Identify which cell holds the provided text, then report its (x, y) central coordinate. 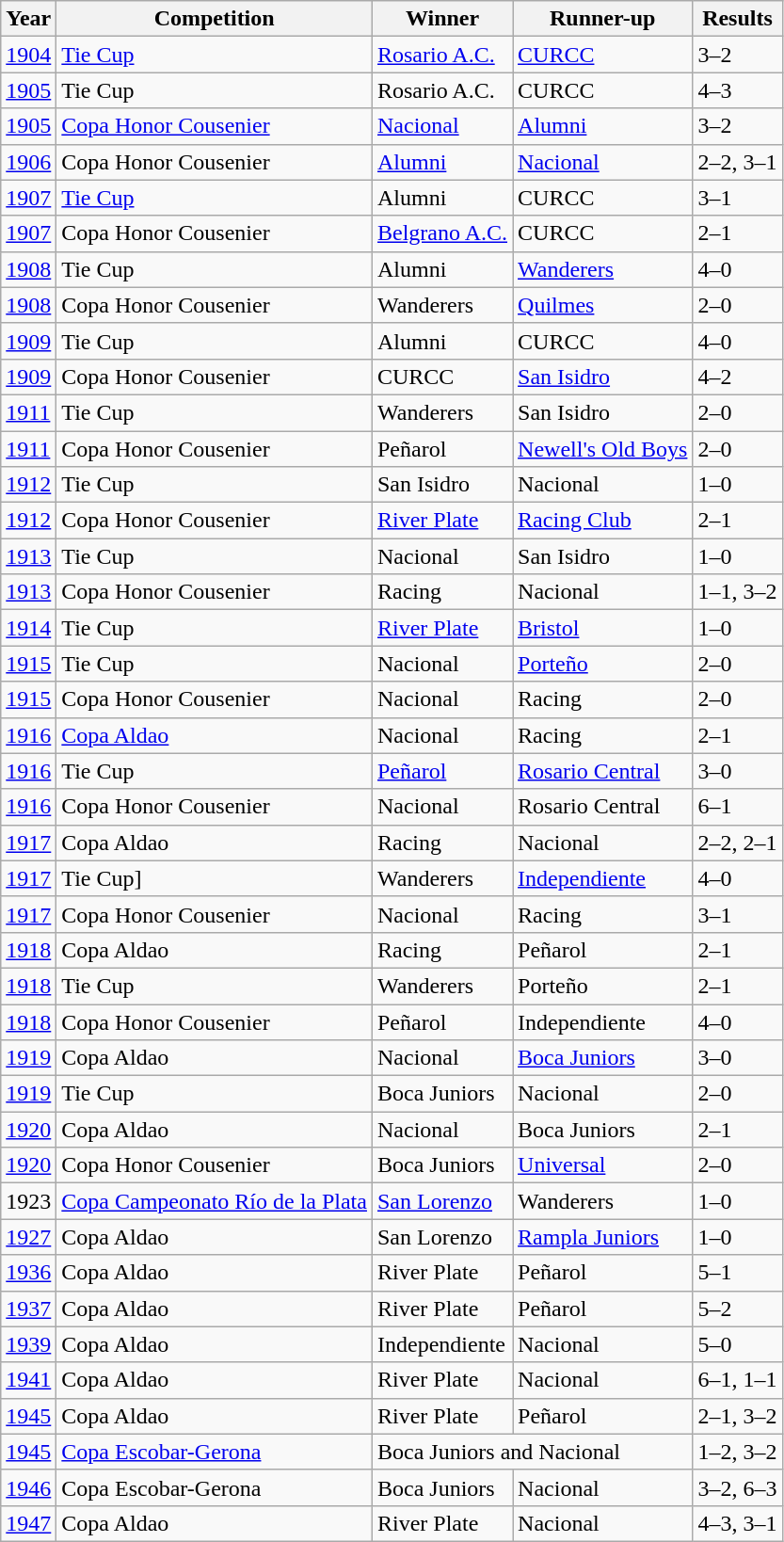
Quilmes (602, 305)
Copa Campeonato Río de la Plata (215, 1201)
Results (738, 19)
1–2, 3–2 (738, 1452)
5–1 (738, 1273)
1927 (28, 1237)
1906 (28, 162)
Winner (442, 19)
6–1 (738, 807)
2–2, 2–1 (738, 843)
Universal (602, 1165)
1936 (28, 1273)
1914 (28, 628)
Racing Club (602, 521)
1946 (28, 1487)
1939 (28, 1344)
1947 (28, 1523)
Newell's Old Boys (602, 449)
Boca Juniors and Nacional (532, 1452)
4–3 (738, 90)
4–2 (738, 377)
Bristol (602, 628)
5–2 (738, 1309)
1937 (28, 1309)
5–0 (738, 1344)
Tie Cup] (215, 878)
1–1, 3–2 (738, 592)
1923 (28, 1201)
Year (28, 19)
Competition (215, 19)
Belgrano A.C. (442, 233)
Rampla Juniors (602, 1237)
6–1, 1–1 (738, 1380)
4–3, 3–1 (738, 1523)
2–1, 3–2 (738, 1416)
1904 (28, 55)
Runner-up (602, 19)
2–2, 3–1 (738, 162)
1941 (28, 1380)
3–2, 6–3 (738, 1487)
